Detect which cell encompasses the target text, then output its [X, Y] center coordinate. 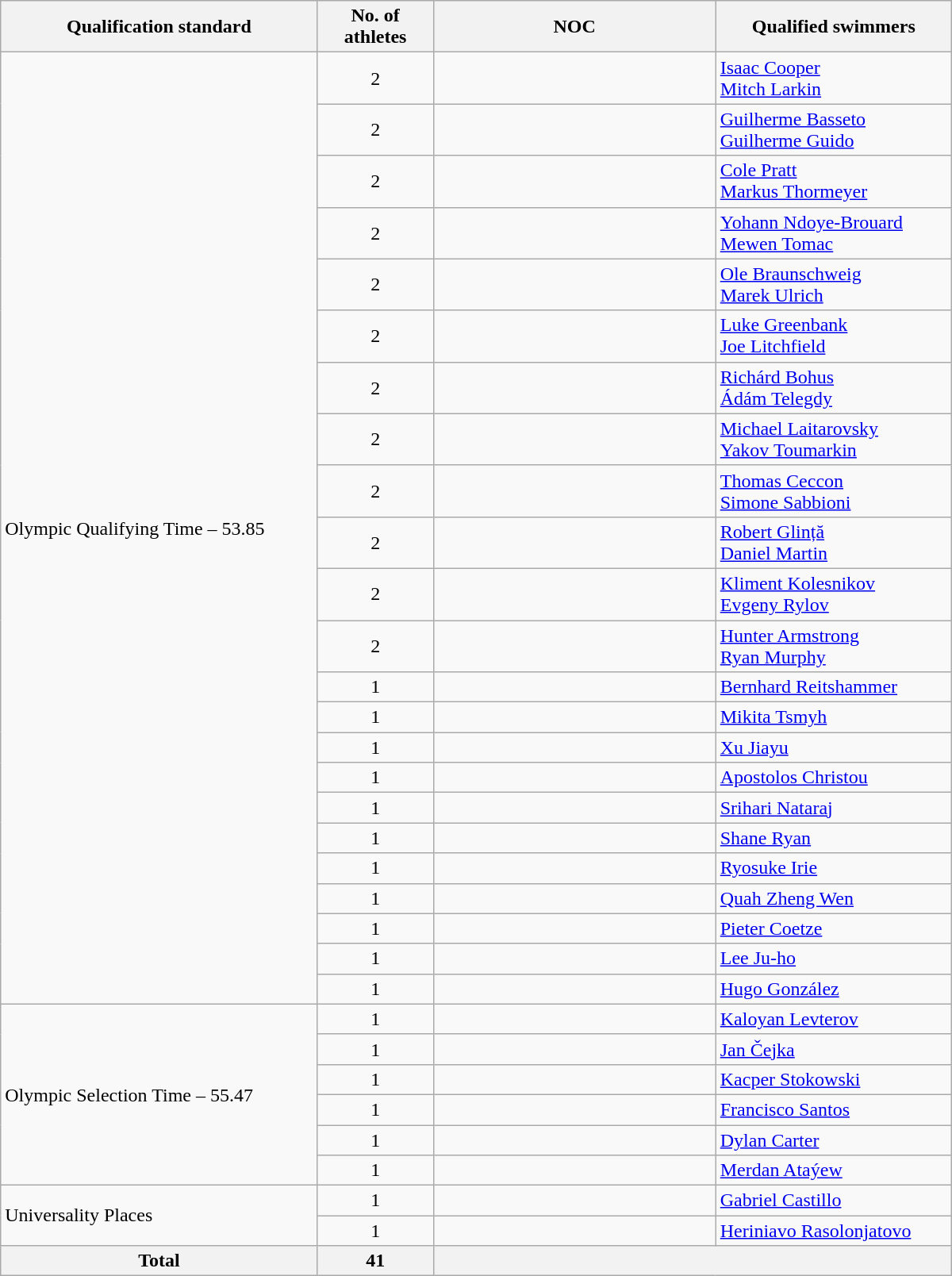
Qualification standard [159, 27]
Ryosuke Irie [833, 868]
Kacper Stokowski [833, 1079]
Hugo González [833, 989]
Lee Ju-ho [833, 959]
Yohann Ndoye-BrouardMewen Tomac [833, 233]
Bernhard Reitshammer [833, 687]
Luke GreenbankJoe Litchfield [833, 336]
Universality Places [159, 1216]
Robert GlințăDaniel Martin [833, 543]
Kaloyan Levterov [833, 1019]
Hunter ArmstrongRyan Murphy [833, 646]
Michael LaitarovskyYakov Toumarkin [833, 440]
Dylan Carter [833, 1140]
Olympic Selection Time – 55.47 [159, 1094]
Quah Zheng Wen [833, 898]
Shane Ryan [833, 838]
Ole BraunschweigMarek Ulrich [833, 284]
Thomas CecconSimone Sabbioni [833, 490]
No. of athletes [375, 27]
Richárd BohusÁdám Telegdy [833, 387]
Merdan Ataýew [833, 1170]
Mikita Tsmyh [833, 717]
Guilherme BassetoGuilherme Guido [833, 130]
Xu Jiayu [833, 748]
Jan Čejka [833, 1049]
NOC [574, 27]
Francisco Santos [833, 1109]
Isaac CooperMitch Larkin [833, 78]
Srihari Nataraj [833, 808]
Gabriel Castillo [833, 1201]
Pieter Coetze [833, 928]
Total [159, 1261]
Apostolos Christou [833, 778]
41 [375, 1261]
Cole PrattMarkus Thormeyer [833, 181]
Kliment KolesnikovEvgeny Rylov [833, 594]
Heriniavo Rasolonjatovo [833, 1231]
Olympic Qualifying Time – 53.85 [159, 528]
Qualified swimmers [833, 27]
